Return the (X, Y) coordinate for the center point of the cell that contains the specified text.  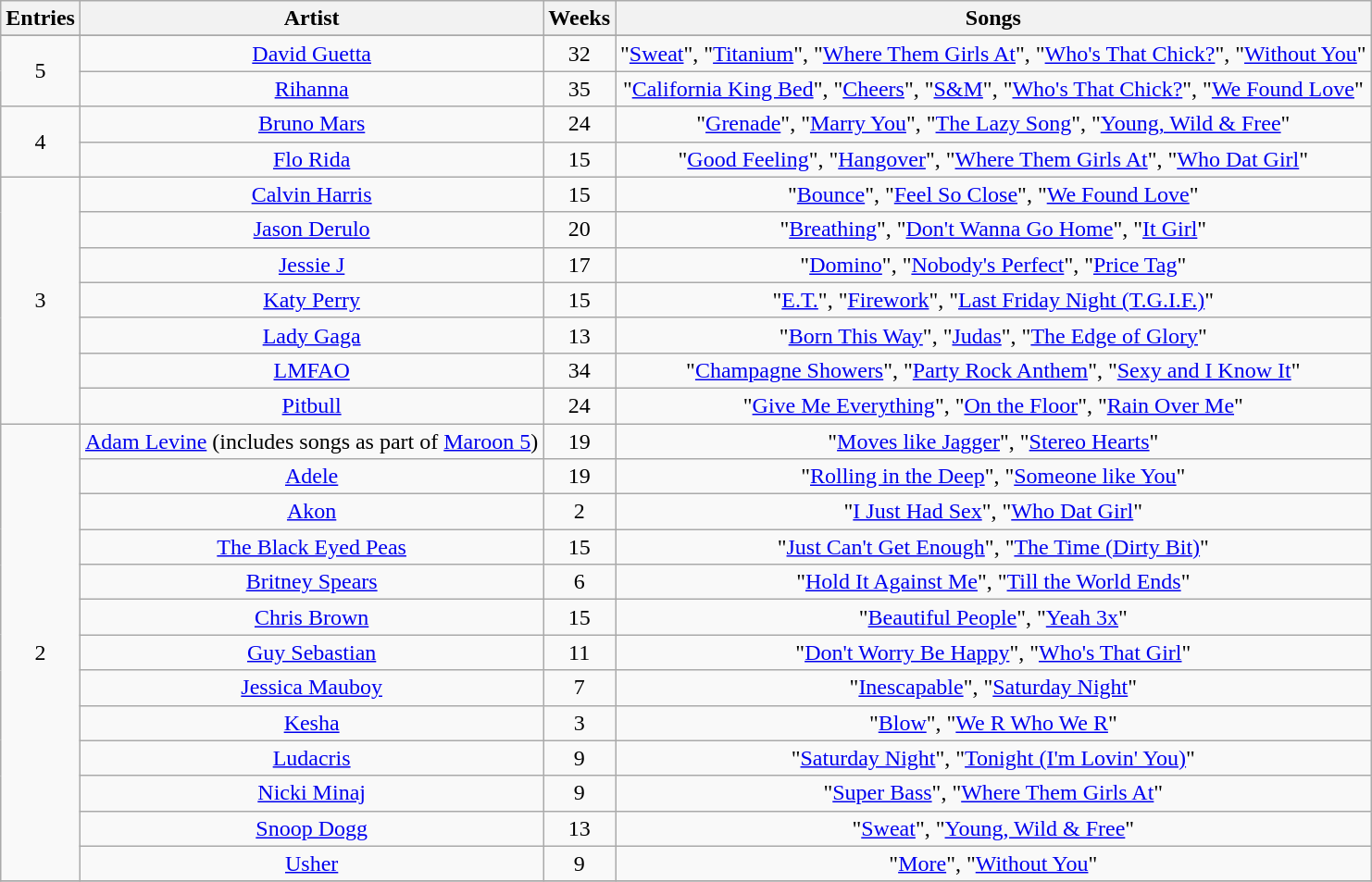
Ludacris (311, 758)
17 (580, 265)
11 (580, 652)
Jessica Mauboy (311, 688)
"Good Feeling", "Hangover", "Where Them Girls At", "Who Dat Girl" (994, 159)
Britney Spears (311, 582)
"Sweat", "Young, Wild & Free" (994, 828)
"Breathing", "Don't Wanna Go Home", "It Girl" (994, 230)
"Grenade", "Marry You", "The Lazy Song", "Young, Wild & Free" (994, 124)
The Black Eyed Peas (311, 547)
Jason Derulo (311, 230)
"Bounce", "Feel So Close", "We Found Love" (994, 194)
David Guetta (311, 54)
"Sweat", "Titanium", "Where Them Girls At", "Who's That Chick?", "Without You" (994, 54)
Artist (311, 19)
"E.T.", "Firework", "Last Friday Night (T.G.I.F.)" (994, 300)
5 (41, 71)
Usher (311, 863)
Snoop Dogg (311, 828)
"Just Can't Get Enough", "The Time (Dirty Bit)" (994, 547)
35 (580, 89)
Calvin Harris (311, 194)
Akon (311, 512)
Weeks (580, 19)
"Super Bass", "Where Them Girls At" (994, 793)
Pitbull (311, 405)
Adele (311, 477)
Kesha (311, 723)
Lady Gaga (311, 335)
"California King Bed", "Cheers", "S&M", "Who's That Chick?", "We Found Love" (994, 89)
Rihanna (311, 89)
Flo Rida (311, 159)
"More", "Without You" (994, 863)
"Don't Worry Be Happy", "Who's That Girl" (994, 652)
"Rolling in the Deep", "Someone like You" (994, 477)
"Hold It Against Me", "Till the World Ends" (994, 582)
"Beautiful People", "Yeah 3x" (994, 617)
Guy Sebastian (311, 652)
"Moves like Jagger", "Stereo Hearts" (994, 441)
"Born This Way", "Judas", "The Edge of Glory" (994, 335)
Bruno Mars (311, 124)
"Champagne Showers", "Party Rock Anthem", "Sexy and I Know It" (994, 370)
Chris Brown (311, 617)
"Domino", "Nobody's Perfect", "Price Tag" (994, 265)
"I Just Had Sex", "Who Dat Girl" (994, 512)
Entries (41, 19)
Katy Perry (311, 300)
20 (580, 230)
Jessie J (311, 265)
"Saturday Night", "Tonight (I'm Lovin' You)" (994, 758)
"Inescapable", "Saturday Night" (994, 688)
32 (580, 54)
6 (580, 582)
4 (41, 142)
7 (580, 688)
Songs (994, 19)
LMFAO (311, 370)
34 (580, 370)
"Blow", "We R Who We R" (994, 723)
"Give Me Everything", "On the Floor", "Rain Over Me" (994, 405)
Nicki Minaj (311, 793)
Adam Levine (includes songs as part of Maroon 5) (311, 441)
